Locate the cell with the specified text and output its [X, Y] center coordinate. 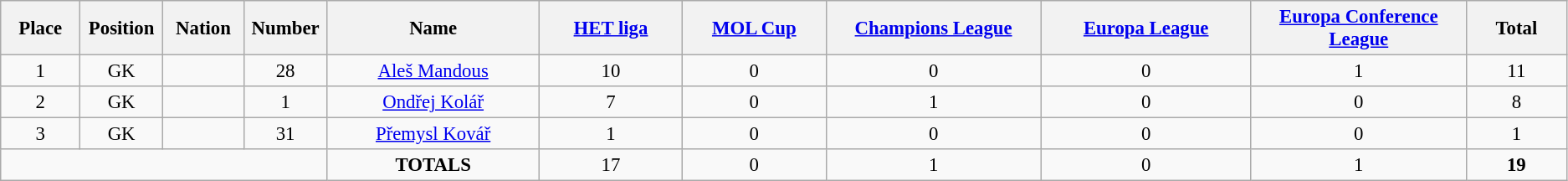
3 [40, 134]
Position [122, 28]
8 [1516, 102]
Total [1516, 28]
Ondřej Kolář [433, 102]
Champions League [934, 28]
31 [284, 134]
Name [433, 28]
HET liga [611, 28]
Europa Conference League [1359, 28]
10 [611, 71]
28 [284, 71]
19 [1516, 165]
Aleš Mandous [433, 71]
Europa League [1146, 28]
7 [611, 102]
Přemysl Kovář [433, 134]
Place [40, 28]
11 [1516, 71]
17 [611, 165]
2 [40, 102]
MOL Cup [754, 28]
Number [284, 28]
Nation [204, 28]
TOTALS [433, 165]
